Output the [X, Y] coordinate of the center of the cell containing the given text.  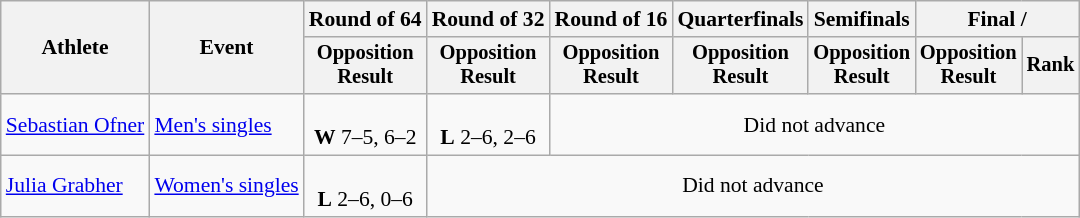
Quarterfinals [740, 19]
Final / [997, 19]
W 7–5, 6–2 [366, 124]
Semifinals [862, 19]
L 2–6, 0–6 [366, 186]
Women's singles [226, 186]
Rank [1051, 66]
Round of 32 [488, 19]
Athlete [76, 48]
L 2–6, 2–6 [488, 124]
Round of 16 [610, 19]
Round of 64 [366, 19]
Sebastian Ofner [76, 124]
Event [226, 48]
Julia Grabher [76, 186]
Men's singles [226, 124]
